Provide the [X, Y] coordinate of the cell's center where the given text is located.  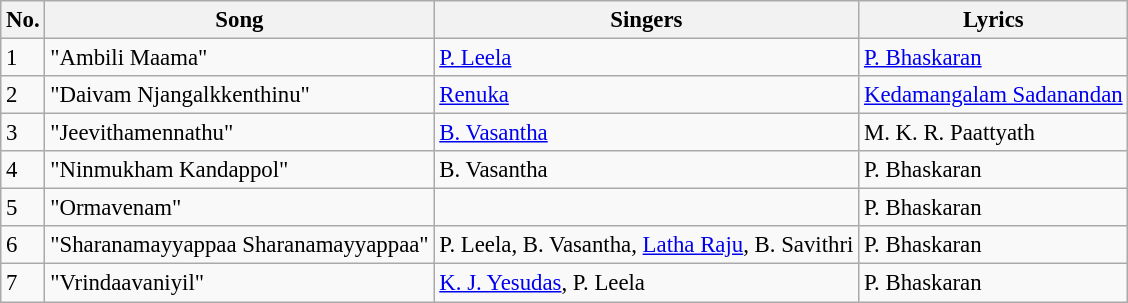
P. Leela [646, 58]
"Ormavenam" [240, 208]
1 [23, 58]
5 [23, 208]
Kedamangalam Sadanandan [994, 95]
Lyrics [994, 20]
"Vrindaavaniyil" [240, 283]
Singers [646, 20]
6 [23, 245]
M. K. R. Paattyath [994, 133]
"Ninmukham Kandappol" [240, 170]
Song [240, 20]
Renuka [646, 95]
"Jeevithamennathu" [240, 133]
No. [23, 20]
7 [23, 283]
"Daivam Njangalkkenthinu" [240, 95]
4 [23, 170]
3 [23, 133]
K. J. Yesudas, P. Leela [646, 283]
"Sharanamayyappaa Sharanamayyappaa" [240, 245]
"Ambili Maama" [240, 58]
P. Leela, B. Vasantha, Latha Raju, B. Savithri [646, 245]
2 [23, 95]
